Identify which cell holds the provided text, then report its (X, Y) central coordinate. 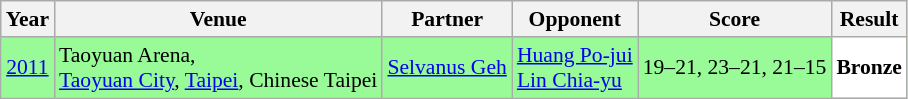
Result (869, 19)
Opponent (575, 19)
Year (28, 19)
Huang Po-jui Lin Chia-yu (575, 68)
Score (735, 19)
Taoyuan Arena, Taoyuan City, Taipei, Chinese Taipei (218, 68)
Partner (446, 19)
Bronze (869, 68)
Venue (218, 19)
Selvanus Geh (446, 68)
2011 (28, 68)
19–21, 23–21, 21–15 (735, 68)
